Identify which cell holds the provided text, then report its (X, Y) central coordinate. 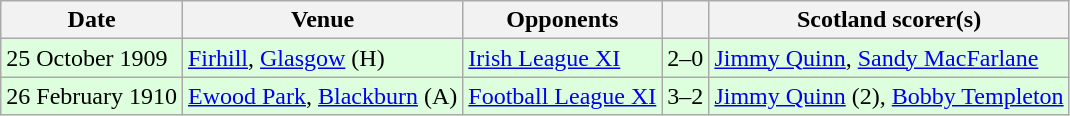
Jimmy Quinn, Sandy MacFarlane (889, 58)
2–0 (686, 58)
26 February 1910 (92, 96)
Date (92, 20)
Firhill, Glasgow (H) (322, 58)
Ewood Park, Blackburn (A) (322, 96)
Football League XI (562, 96)
25 October 1909 (92, 58)
3–2 (686, 96)
Irish League XI (562, 58)
Opponents (562, 20)
Jimmy Quinn (2), Bobby Templeton (889, 96)
Venue (322, 20)
Scotland scorer(s) (889, 20)
